Output the (x, y) coordinate of the center of the cell containing the given text.  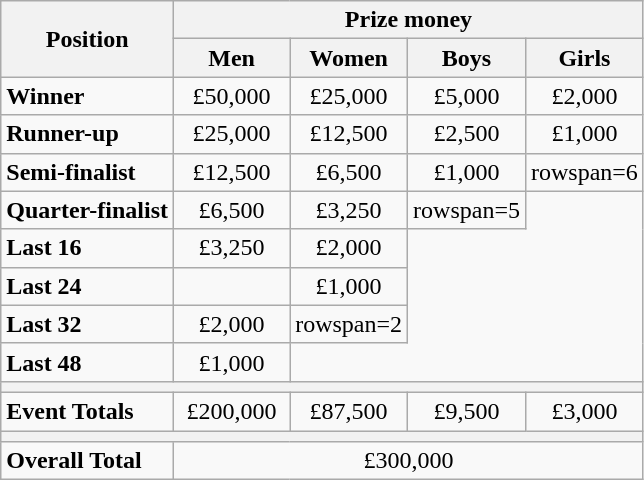
Last 24 (88, 286)
£2,500 (467, 134)
£50,000 (232, 96)
£87,500 (349, 411)
Last 32 (88, 324)
Overall Total (88, 461)
£3,000 (584, 411)
Last 16 (88, 248)
Winner (88, 96)
Men (232, 58)
rowspan=6 (584, 172)
Girls (584, 58)
Prize money (409, 20)
£200,000 (232, 411)
Event Totals (88, 411)
Boys (467, 58)
Runner-up (88, 134)
Semi-finalist (88, 172)
£5,000 (467, 96)
£9,500 (467, 411)
Position (88, 39)
rowspan=5 (467, 210)
Last 48 (88, 362)
rowspan=2 (349, 324)
£300,000 (409, 461)
Quarter-finalist (88, 210)
Women (349, 58)
